Determine the (x, y) coordinate at the center of the cell enclosing the given text.  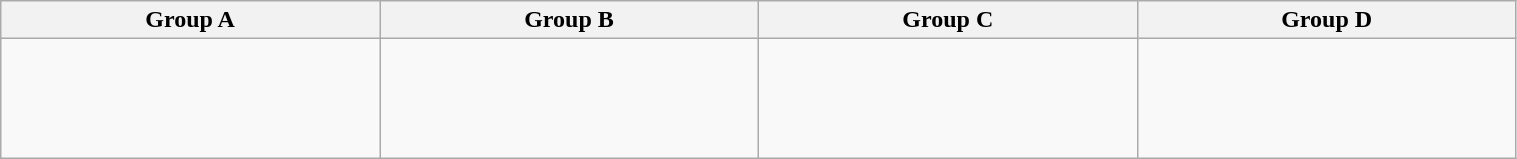
Group C (948, 20)
Group D (1326, 20)
Group B (570, 20)
Group A (190, 20)
